Detect which cell encompasses the target text, then output its [X, Y] center coordinate. 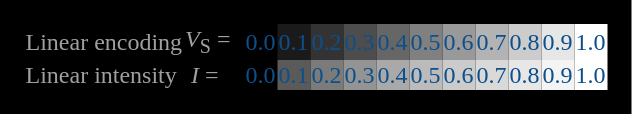
Linear encoding [104, 42]
I = [214, 75]
VS = [214, 42]
Linear intensity [104, 75]
